Determine the (x, y) coordinate at the center of the cell enclosing the given text.  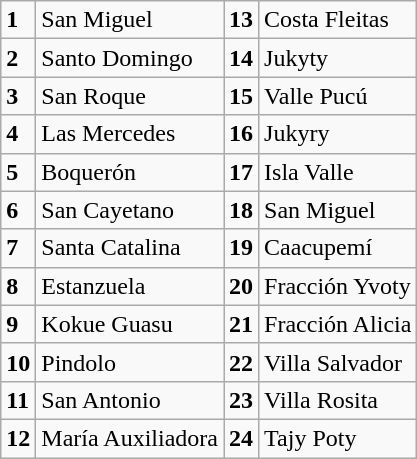
Valle Pucú (338, 96)
Estanzuela (130, 286)
Villa Salvador (338, 362)
18 (242, 210)
San Antonio (130, 400)
6 (18, 210)
14 (242, 58)
María Auxiliadora (130, 438)
11 (18, 400)
7 (18, 248)
Fracción Yvoty (338, 286)
San Roque (130, 96)
Las Mercedes (130, 134)
Jukyry (338, 134)
12 (18, 438)
Tajy Poty (338, 438)
10 (18, 362)
23 (242, 400)
Costa Fleitas (338, 20)
1 (18, 20)
Boquerón (130, 172)
2 (18, 58)
3 (18, 96)
Caacupemí (338, 248)
4 (18, 134)
Santa Catalina (130, 248)
17 (242, 172)
Kokue Guasu (130, 324)
Santo Domingo (130, 58)
20 (242, 286)
5 (18, 172)
Jukyty (338, 58)
San Cayetano (130, 210)
24 (242, 438)
15 (242, 96)
Pindolo (130, 362)
21 (242, 324)
22 (242, 362)
8 (18, 286)
Fracción Alicia (338, 324)
16 (242, 134)
13 (242, 20)
19 (242, 248)
Villa Rosita (338, 400)
9 (18, 324)
Isla Valle (338, 172)
